Capture the cell that displays the provided text and extract its (X, Y) central coordinate. 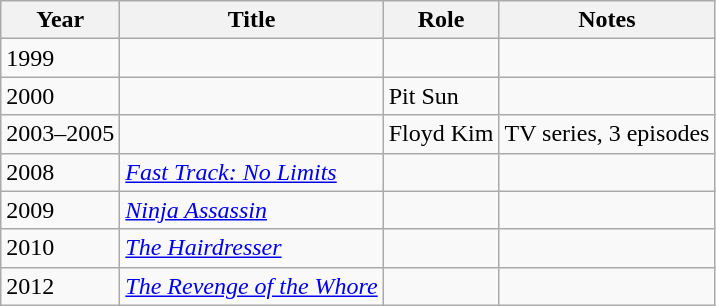
Notes (607, 20)
Role (441, 20)
Year (60, 20)
Title (252, 20)
2003–2005 (60, 134)
TV series, 3 episodes (607, 134)
Ninja Assassin (252, 210)
2010 (60, 248)
The Revenge of the Whore (252, 286)
The Hairdresser (252, 248)
Pit Sun (441, 96)
2012 (60, 286)
Floyd Kim (441, 134)
Fast Track: No Limits (252, 172)
2000 (60, 96)
1999 (60, 58)
2008 (60, 172)
2009 (60, 210)
